Identify which cell holds the provided text, then report its [x, y] central coordinate. 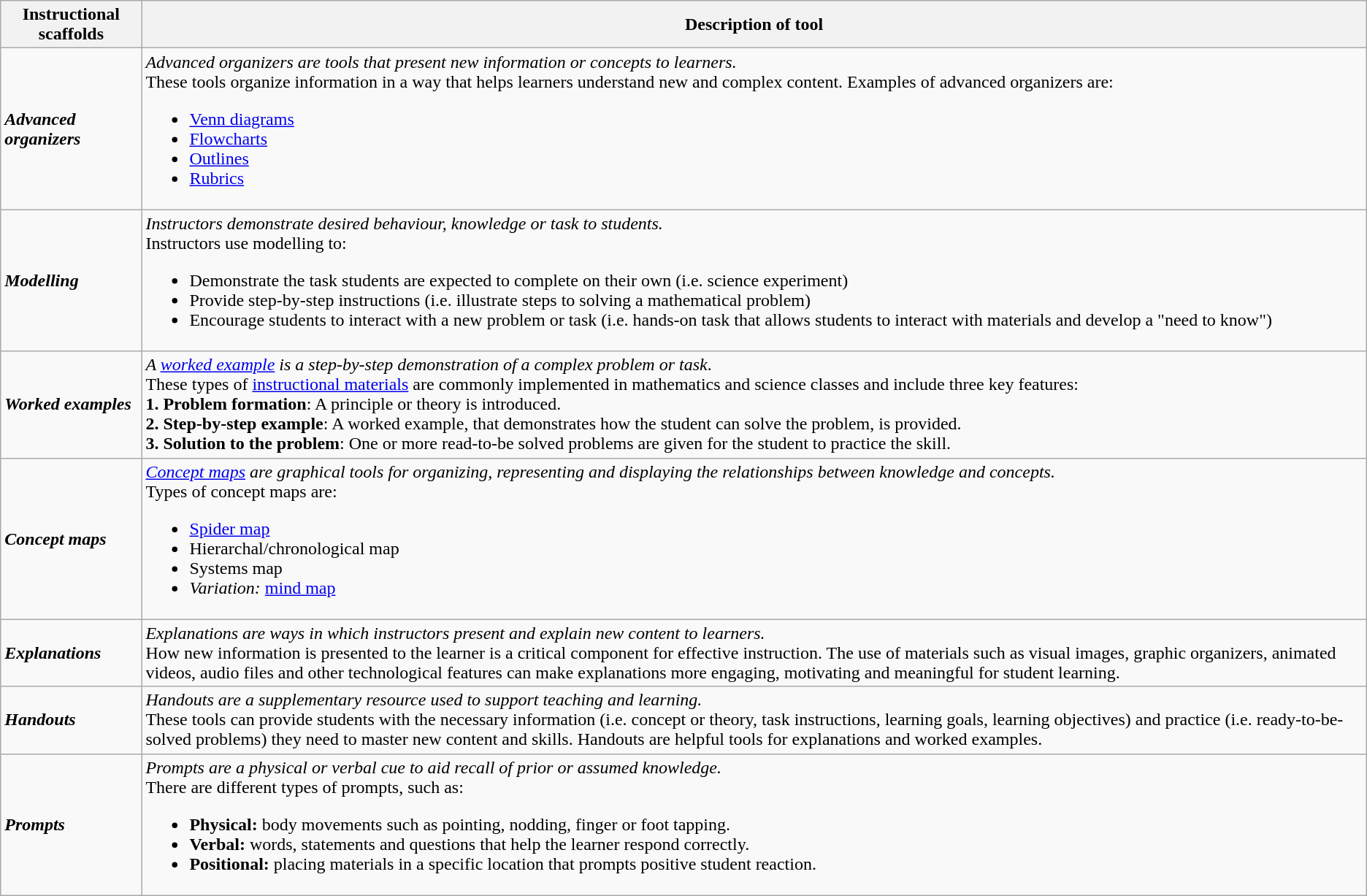
Handouts [72, 720]
Description of tool [754, 25]
Instructional scaffolds [72, 25]
Worked examples [72, 405]
Explanations [72, 653]
Advanced organizers [72, 129]
Modelling [72, 280]
Prompts [72, 824]
Concept maps [72, 539]
